From the cell containing the given text, extract its center point as [X, Y] coordinate. 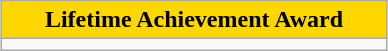
Lifetime Achievement Award [194, 20]
